Determine the (x, y) coordinate at the center of the cell enclosing the given text.  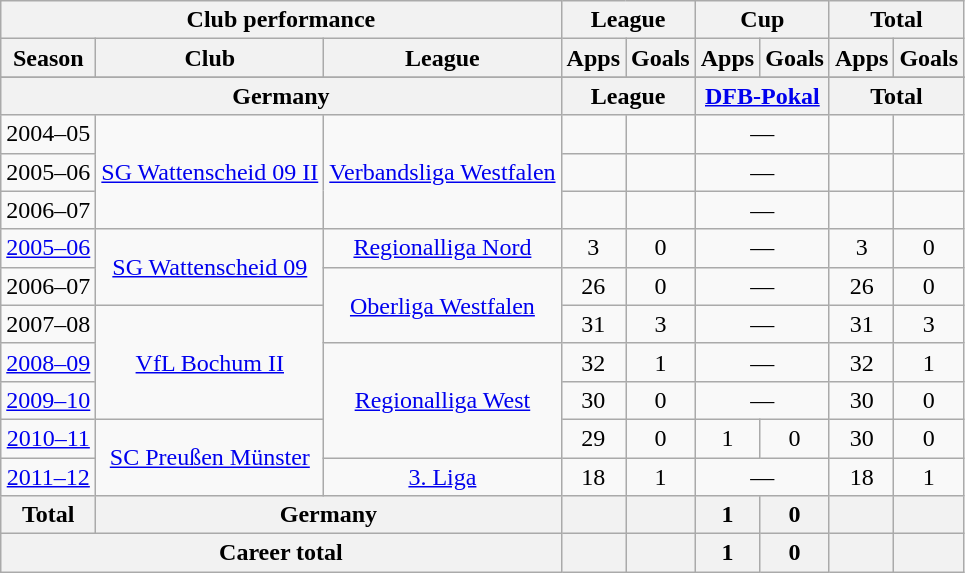
29 (593, 438)
Season (48, 58)
Club performance (281, 20)
SG Wattenscheid 09 II (210, 172)
2004–05 (48, 134)
Cup (762, 20)
Career total (281, 553)
DFB-Pokal (762, 96)
Regionalliga Nord (442, 248)
2007–08 (48, 324)
2008–09 (48, 362)
SC Preußen Münster (210, 457)
2009–10 (48, 400)
3. Liga (442, 477)
Oberliga Westfalen (442, 305)
VfL Bochum II (210, 362)
Regionalliga West (442, 400)
Club (210, 58)
2011–12 (48, 477)
2010–11 (48, 438)
Verbandsliga Westfalen (442, 172)
SG Wattenscheid 09 (210, 267)
